From the cell containing the given text, extract its center point as (X, Y) coordinate. 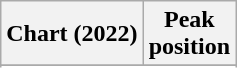
Peakposition (189, 34)
Chart (2022) (72, 34)
